Locate the cell with the specified text and output its (x, y) center coordinate. 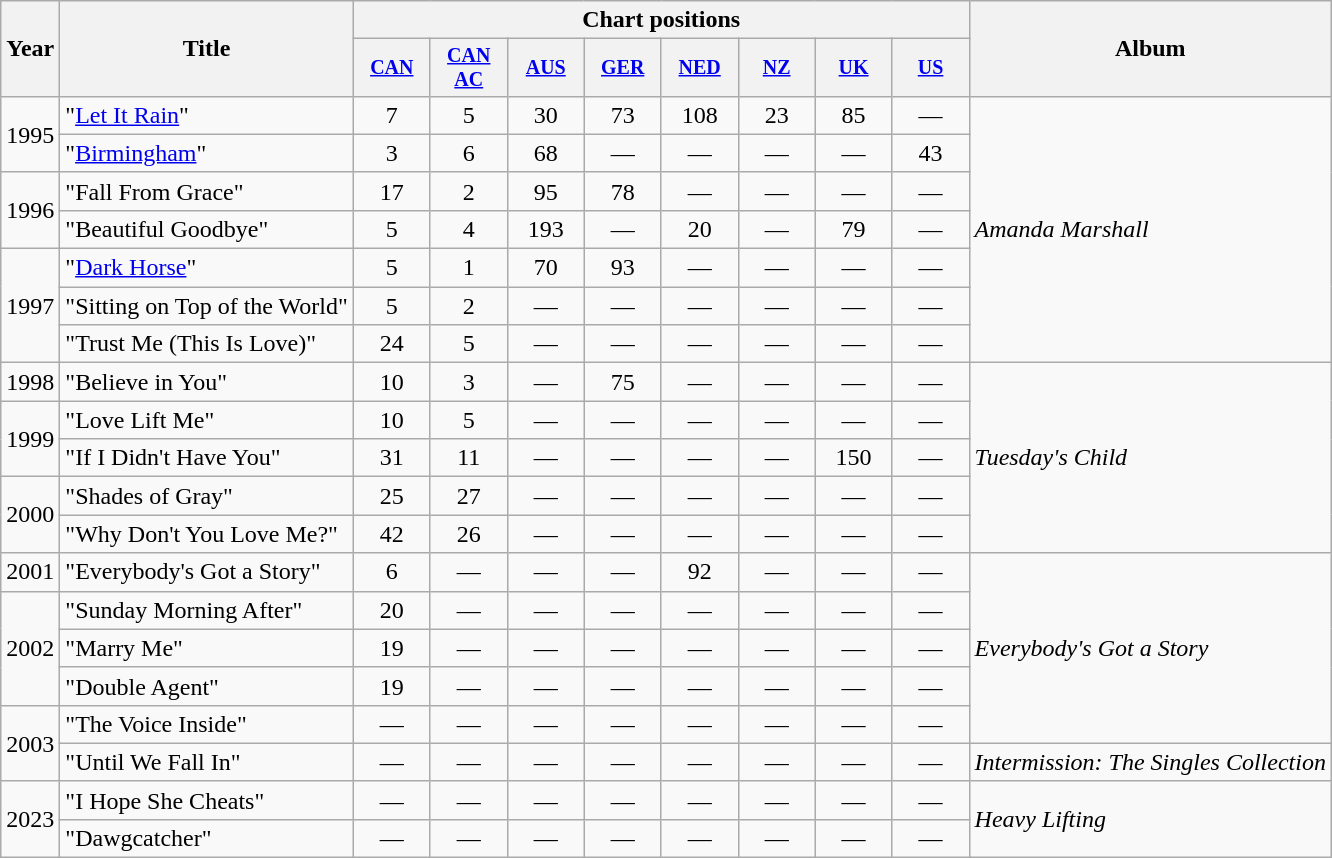
Title (207, 49)
Album (1150, 49)
1995 (30, 134)
25 (392, 496)
Amanda Marshall (1150, 229)
2000 (30, 515)
"Everybody's Got a Story" (207, 572)
1996 (30, 210)
"Marry Me" (207, 648)
92 (700, 572)
93 (622, 268)
CAN (392, 68)
70 (546, 268)
31 (392, 458)
1997 (30, 306)
73 (622, 115)
"Let It Rain" (207, 115)
1 (468, 268)
UK (854, 68)
17 (392, 191)
2023 (30, 819)
23 (776, 115)
75 (622, 382)
NED (700, 68)
"If I Didn't Have You" (207, 458)
85 (854, 115)
NZ (776, 68)
27 (468, 496)
42 (392, 534)
"Dawgcatcher" (207, 838)
2003 (30, 743)
GER (622, 68)
4 (468, 229)
"Double Agent" (207, 686)
11 (468, 458)
US (930, 68)
"Shades of Gray" (207, 496)
"Sunday Morning After" (207, 610)
1998 (30, 382)
CANAC (468, 68)
"Dark Horse" (207, 268)
2001 (30, 572)
"I Hope She Cheats" (207, 800)
"Fall From Grace" (207, 191)
"Beautiful Goodbye" (207, 229)
"Believe in You" (207, 382)
"Until We Fall In" (207, 762)
26 (468, 534)
Tuesday's Child (1150, 458)
"Sitting on Top of the World" (207, 306)
79 (854, 229)
95 (546, 191)
68 (546, 153)
24 (392, 344)
"The Voice Inside" (207, 724)
"Trust Me (This Is Love)" (207, 344)
"Love Lift Me" (207, 420)
"Birmingham" (207, 153)
43 (930, 153)
150 (854, 458)
7 (392, 115)
Heavy Lifting (1150, 819)
78 (622, 191)
Intermission: The Singles Collection (1150, 762)
Chart positions (661, 20)
2002 (30, 648)
108 (700, 115)
Year (30, 49)
1999 (30, 439)
AUS (546, 68)
30 (546, 115)
Everybody's Got a Story (1150, 648)
193 (546, 229)
"Why Don't You Love Me?" (207, 534)
